Provide the [x, y] coordinate of the cell's center where the given text is located.  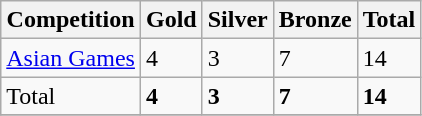
Gold [171, 20]
Asian Games [71, 58]
Bronze [315, 20]
Silver [238, 20]
Competition [71, 20]
